Return [x, y] of the center of cell containing provided text 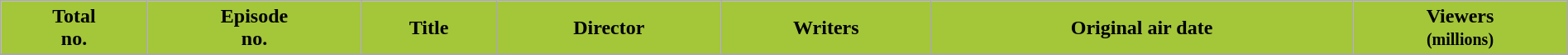
Viewers(millions) [1460, 28]
Director [609, 28]
Writers [825, 28]
Title [429, 28]
Original air date [1141, 28]
Episodeno. [254, 28]
Totalno. [74, 28]
